Return the (X, Y) coordinate for the center point of the cell that contains the specified text.  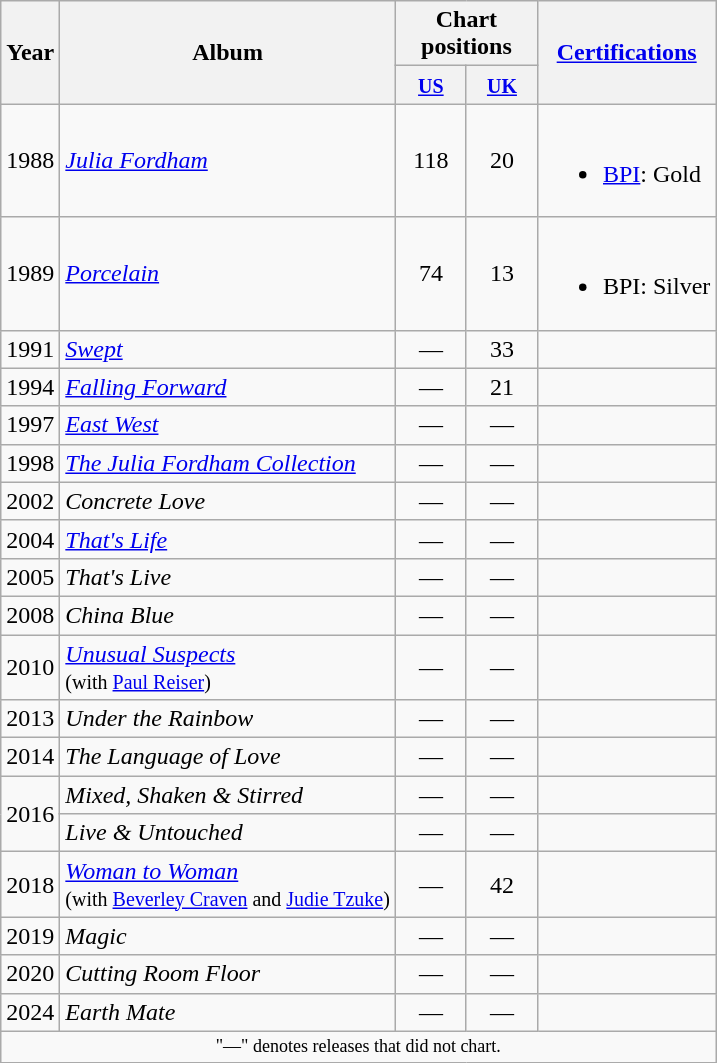
Certifications (626, 52)
Concrete Love (228, 501)
Mixed, Shaken & Stirred (228, 795)
Cutting Room Floor (228, 974)
1997 (30, 425)
"—" denotes releases that did not chart. (358, 1046)
Julia Fordham (228, 160)
13 (502, 274)
2005 (30, 577)
118 (430, 160)
Year (30, 52)
Porcelain (228, 274)
2016 (30, 814)
2014 (30, 757)
1988 (30, 160)
Woman to Woman (with Beverley Craven and Judie Tzuke) (228, 884)
2013 (30, 719)
China Blue (228, 615)
33 (502, 349)
US (430, 85)
1994 (30, 387)
Chart positions (466, 34)
2019 (30, 936)
2002 (30, 501)
East West (228, 425)
2020 (30, 974)
UK (502, 85)
Under the Rainbow (228, 719)
Swept (228, 349)
42 (502, 884)
20 (502, 160)
21 (502, 387)
1991 (30, 349)
Album (228, 52)
The Language of Love (228, 757)
Falling Forward (228, 387)
2004 (30, 539)
1998 (30, 463)
That's Live (228, 577)
That's Life (228, 539)
Live & Untouched (228, 833)
1989 (30, 274)
2008 (30, 615)
2024 (30, 1012)
The Julia Fordham Collection (228, 463)
Unusual Suspects (with Paul Reiser) (228, 666)
BPI: Gold (626, 160)
BPI: Silver (626, 274)
2018 (30, 884)
2010 (30, 666)
Magic (228, 936)
Earth Mate (228, 1012)
74 (430, 274)
